Scan for the cell matching the given text and deliver its [X, Y] coordinate at center. 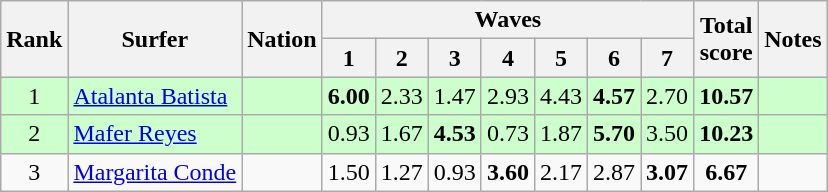
10.23 [726, 134]
1.50 [348, 172]
Atalanta Batista [155, 96]
4.57 [614, 96]
6 [614, 58]
Waves [508, 20]
1.27 [402, 172]
Notes [793, 39]
10.57 [726, 96]
2.70 [668, 96]
6.00 [348, 96]
3.60 [508, 172]
5 [560, 58]
4.43 [560, 96]
0.73 [508, 134]
5.70 [614, 134]
2.33 [402, 96]
1.87 [560, 134]
6.67 [726, 172]
Surfer [155, 39]
Totalscore [726, 39]
2.93 [508, 96]
7 [668, 58]
2.87 [614, 172]
1.47 [454, 96]
1.67 [402, 134]
Nation [282, 39]
2.17 [560, 172]
Rank [34, 39]
3.50 [668, 134]
3.07 [668, 172]
Mafer Reyes [155, 134]
Margarita Conde [155, 172]
4.53 [454, 134]
4 [508, 58]
